Provide the [x, y] coordinate of the cell's center where the given text is located.  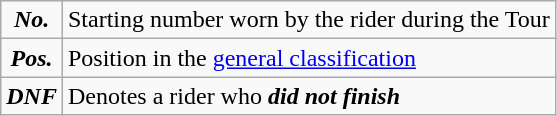
DNF [32, 96]
Pos. [32, 58]
Position in the general classification [308, 58]
Denotes a rider who did not finish [308, 96]
No. [32, 20]
Starting number worn by the rider during the Tour [308, 20]
